Locate the cell with the specified text and output its (x, y) center coordinate. 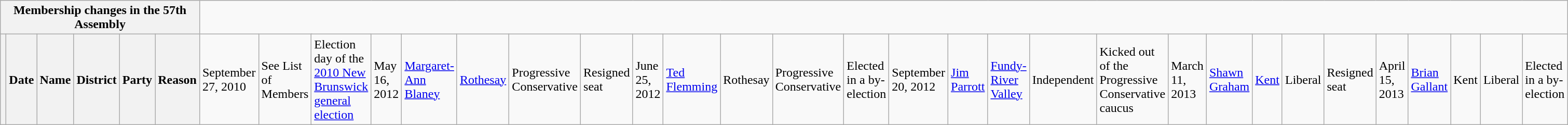
Brian Gallant (1429, 79)
March 11, 2013 (1188, 79)
Kicked out of the Progressive Conservative caucus (1133, 79)
See List of Members (285, 79)
May 16, 2012 (386, 79)
Fundy-River Valley (1008, 79)
Margaret-Ann Blaney (430, 79)
Jim Parrott (968, 79)
Name (55, 79)
Party (137, 79)
Date (22, 79)
Ted Flemming (692, 79)
Reason (178, 79)
Election day of the 2010 New Brunswick general election (342, 79)
June 25, 2012 (648, 79)
Shawn Graham (1229, 79)
Membership changes in the 57th Assembly (100, 18)
Independent (1063, 79)
September 20, 2012 (919, 79)
District (97, 79)
September 27, 2010 (229, 79)
April 15, 2013 (1392, 79)
